Capture the cell that displays the provided text and extract its (X, Y) central coordinate. 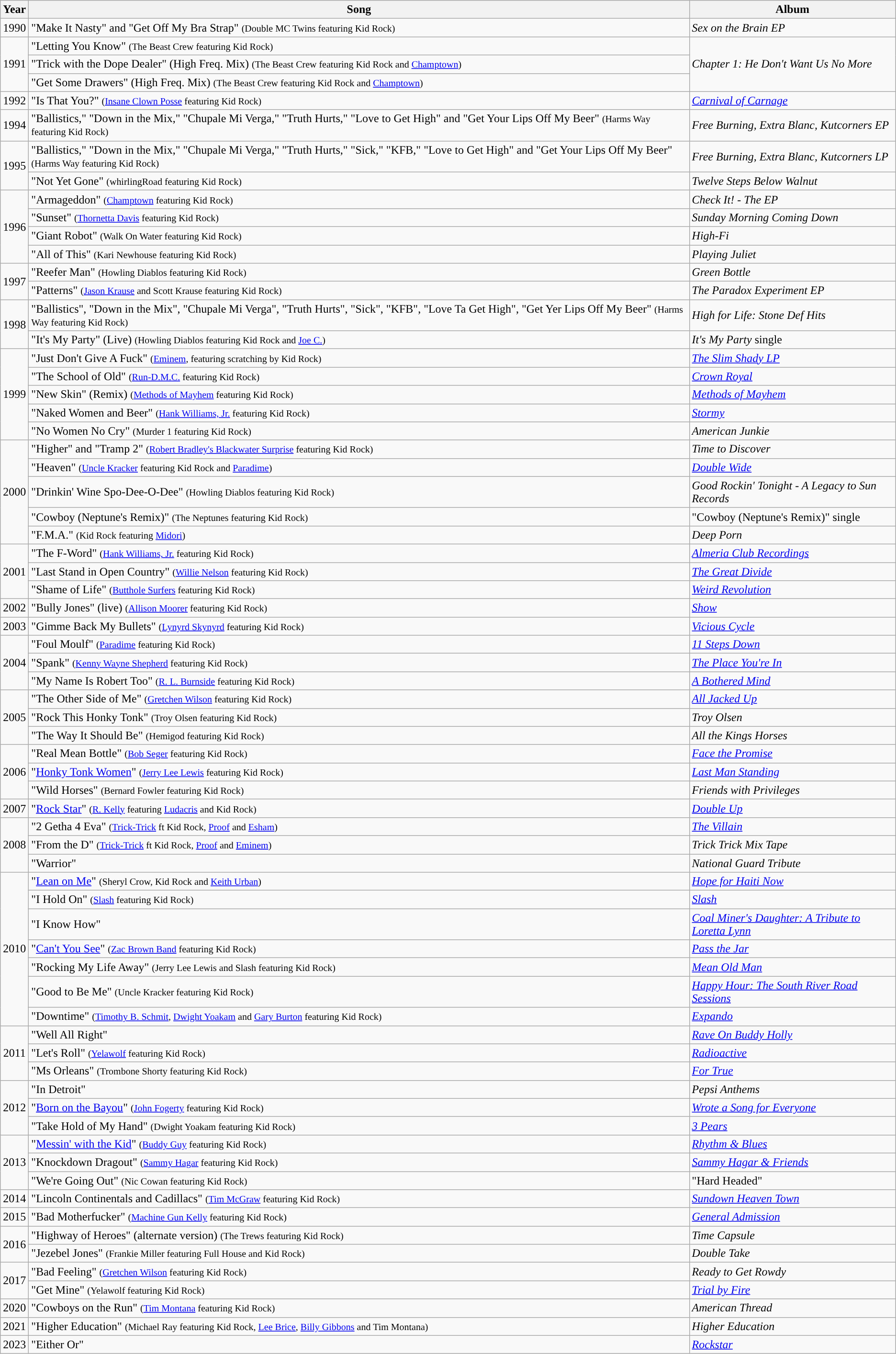
2001 (14, 571)
Sex on the Brain EP (793, 28)
Last Man Standing (793, 772)
"2 Getha 4 Eva" (Trick-Trick ft Kid Rock, Proof and Esham) (359, 826)
Slash (793, 900)
"Well All Right" (359, 1035)
Double Take (793, 1253)
11 Steps Down (793, 644)
1994 (14, 125)
Ready to Get Rowdy (793, 1272)
"Knockdown Dragout" (Sammy Hagar featuring Kid Rock) (359, 1162)
"Rock This Honky Tonk" (Troy Olsen featuring Kid Rock) (359, 717)
Trick Trick Mix Tape (793, 845)
2020 (14, 1308)
The Slim Shady LP (793, 358)
2003 (14, 626)
"Cowboy (Neptune's Remix)" (The Neptunes featuring Kid Rock) (359, 517)
2014 (14, 1199)
National Guard Tribute (793, 863)
"Spank" (Kenny Wayne Shepherd featuring Kid Rock) (359, 663)
"Cowboy (Neptune's Remix)" single (793, 517)
"We're Going Out" (Nic Cowan featuring Kid Rock) (359, 1180)
"Highway of Heroes" (alternate version) (The Trews featuring Kid Rock) (359, 1235)
"Drinkin' Wine Spo-Dee-O-Dee" (Howling Diablos featuring Kid Rock) (359, 492)
2004 (14, 663)
The Place You're In (793, 663)
1999 (14, 395)
2021 (14, 1326)
Methods of Mayhem (793, 395)
Free Burning, Extra Blanc, Kutcorners LP (793, 156)
"In Detroit" (359, 1089)
"Not Yet Gone" (whirlingRoad featuring Kid Rock) (359, 181)
2010 (14, 949)
Playing Juliet (793, 254)
Crown Royal (793, 376)
Sammy Hagar & Friends (793, 1162)
"It's My Party" (Live) (Howling Diablos featuring Kid Rock and Joe C.) (359, 340)
Coal Miner's Daughter: A Tribute to Loretta Lynn (793, 924)
For True (793, 1071)
Time Capsule (793, 1235)
"Let's Roll" (Yelawolf featuring Kid Rock) (359, 1053)
Friends with Privileges (793, 790)
"F.M.A." (Kid Rock featuring Midori) (359, 535)
1991 (14, 64)
Chapter 1: He Don't Want Us No More (793, 64)
2013 (14, 1162)
"New Skin" (Remix) (Methods of Mayhem featuring Kid Rock) (359, 395)
"Wild Horses" (Bernard Fowler featuring Kid Rock) (359, 790)
Almeria Club Recordings (793, 553)
Sundown Heaven Town (793, 1199)
"Either Or" (359, 1344)
Face the Promise (793, 754)
2017 (14, 1281)
"Trick with the Dope Dealer" (High Freq. Mix) (The Beast Crew featuring Kid Rock and Champtown) (359, 64)
High for Life: Stone Def Hits (793, 315)
Song (359, 10)
"From the D" (Trick-Trick ft Kid Rock, Proof and Eminem) (359, 845)
1990 (14, 28)
"Get Some Drawers" (High Freq. Mix) (The Beast Crew featuring Kid Rock and Champtown) (359, 82)
Carnival of Carnage (793, 101)
Troy Olsen (793, 717)
"Patterns" (Jason Krause and Scott Krause featuring Kid Rock) (359, 291)
"The F-Word" (Hank Williams, Jr. featuring Kid Rock) (359, 553)
2006 (14, 772)
It's My Party single (793, 340)
"Sunset" (Thornetta Davis featuring Kid Rock) (359, 217)
Time to Discover (793, 449)
"Lean on Me" (Sheryl Crow, Kid Rock and Keith Urban) (359, 881)
"Downtime" (Timothy B. Schmit, Dwight Yoakam and Gary Burton featuring Kid Rock) (359, 1016)
"I Hold On" (Slash featuring Kid Rock) (359, 900)
"The School of Old" (Run-D.M.C. featuring Kid Rock) (359, 376)
"Can't You See" (Zac Brown Band featuring Kid Rock) (359, 949)
1995 (14, 166)
2005 (14, 717)
Green Bottle (793, 272)
Rockstar (793, 1344)
Trial by Fire (793, 1290)
"Rocking My Life Away" (Jerry Lee Lewis and Slash featuring Kid Rock) (359, 967)
Twelve Steps Below Walnut (793, 181)
Good Rockin' Tonight - A Legacy to Sun Records (793, 492)
"Good to Be Me" (Uncle Kracker featuring Kid Rock) (359, 992)
"Born on the Bayou" (John Fogerty featuring Kid Rock) (359, 1107)
"My Name Is Robert Too" (R. L. Burnside featuring Kid Rock) (359, 681)
Mean Old Man (793, 967)
All Jacked Up (793, 699)
Rhythm & Blues (793, 1144)
"Last Stand in Open Country" (Willie Nelson featuring Kid Rock) (359, 571)
Pass the Jar (793, 949)
3 Pears (793, 1126)
Double Up (793, 808)
Weird Revolution (793, 590)
"Ballistics," "Down in the Mix," "Chupale Mi Verga," "Truth Hurts," "Love to Get High" and "Get Your Lips Off My Beer" (Harms Way featuring Kid Rock) (359, 125)
"I Know How" (359, 924)
Rave On Buddy Holly (793, 1035)
Wrote a Song for Everyone (793, 1107)
"Is That You?" (Insane Clown Posse featuring Kid Rock) (359, 101)
"Take Hold of My Hand" (Dwight Yoakam featuring Kid Rock) (359, 1126)
Radioactive (793, 1053)
Pepsi Anthems (793, 1089)
"Shame of Life" (Butthole Surfers featuring Kid Rock) (359, 590)
"Real Mean Bottle" (Bob Seger featuring Kid Rock) (359, 754)
"Bad Motherfucker" (Machine Gun Kelly featuring Kid Rock) (359, 1217)
"Letting You Know" (The Beast Crew featuring Kid Rock) (359, 46)
Year (14, 10)
2008 (14, 845)
The Villain (793, 826)
"Higher" and "Tramp 2" (Robert Bradley's Blackwater Surprise featuring Kid Rock) (359, 449)
The Paradox Experiment EP (793, 291)
"Hard Headed" (793, 1180)
2002 (14, 608)
"The Way It Should Be" (Hemigod featuring Kid Rock) (359, 735)
"Gimme Back My Bullets" (Lynyrd Skynyrd featuring Kid Rock) (359, 626)
"Warrior" (359, 863)
2023 (14, 1344)
"Naked Women and Beer" (Hank Williams, Jr. featuring Kid Rock) (359, 413)
"Get Mine" (Yelawolf featuring Kid Rock) (359, 1290)
"Bad Feeling" (Gretchen Wilson featuring Kid Rock) (359, 1272)
Expando (793, 1016)
2016 (14, 1244)
2015 (14, 1217)
"All of This" (Kari Newhouse featuring Kid Rock) (359, 254)
2007 (14, 808)
American Thread (793, 1308)
General Admission (793, 1217)
Double Wide (793, 467)
Free Burning, Extra Blanc, Kutcorners EP (793, 125)
"The Other Side of Me" (Gretchen Wilson featuring Kid Rock) (359, 699)
"Messin' with the Kid" (Buddy Guy featuring Kid Rock) (359, 1144)
Higher Education (793, 1326)
Vicious Cycle (793, 626)
"Foul Moulf" (Paradime featuring Kid Rock) (359, 644)
"Just Don't Give A Fuck" (Eminem, featuring scratching by Kid Rock) (359, 358)
2012 (14, 1107)
"Make It Nasty" and "Get Off My Bra Strap" (Double MC Twins featuring Kid Rock) (359, 28)
2000 (14, 492)
"Heaven" (Uncle Kracker featuring Kid Rock and Paradime) (359, 467)
Happy Hour: The South River Road Sessions (793, 992)
Hope for Haiti Now (793, 881)
All the Kings Horses (793, 735)
"Ms Orleans" (Trombone Shorty featuring Kid Rock) (359, 1071)
1996 (14, 226)
1997 (14, 282)
Album (793, 10)
"Armageddon" (Champtown featuring Kid Rock) (359, 199)
"Giant Robot" (Walk On Water featuring Kid Rock) (359, 236)
High-Fi (793, 236)
"Higher Education" (Michael Ray featuring Kid Rock, Lee Brice, Billy Gibbons and Tim Montana) (359, 1326)
"Reefer Man" (Howling Diablos featuring Kid Rock) (359, 272)
American Junkie (793, 431)
"No Women No Cry" (Murder 1 featuring Kid Rock) (359, 431)
"Honky Tonk Women" (Jerry Lee Lewis featuring Kid Rock) (359, 772)
A Bothered Mind (793, 681)
2011 (14, 1053)
Sunday Morning Coming Down (793, 217)
"Rock Star" (R. Kelly featuring Ludacris and Kid Rock) (359, 808)
Show (793, 608)
Check It! - The EP (793, 199)
"Bully Jones" (live) (Allison Moorer featuring Kid Rock) (359, 608)
Deep Porn (793, 535)
Stormy (793, 413)
1998 (14, 325)
The Great Divide (793, 571)
"Jezebel Jones" (Frankie Miller featuring Full House and Kid Rock) (359, 1253)
"Lincoln Continentals and Cadillacs" (Tim McGraw featuring Kid Rock) (359, 1199)
1992 (14, 101)
"Cowboys on the Run" (Tim Montana featuring Kid Rock) (359, 1308)
